Pinpoint the cell where the given text exists, returning its (X, Y) midpoint coordinate. 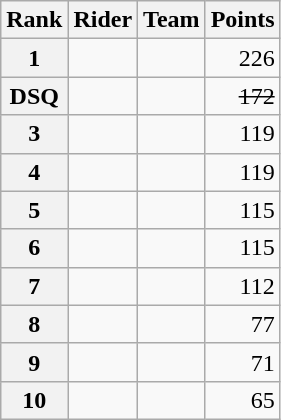
3 (34, 134)
Rider (103, 20)
9 (34, 362)
Rank (34, 20)
71 (242, 362)
Team (172, 20)
DSQ (34, 96)
112 (242, 286)
6 (34, 248)
10 (34, 400)
226 (242, 58)
65 (242, 400)
172 (242, 96)
8 (34, 324)
7 (34, 286)
77 (242, 324)
4 (34, 172)
1 (34, 58)
Points (242, 20)
5 (34, 210)
